Locate the cell with the specified text and output its (x, y) center coordinate. 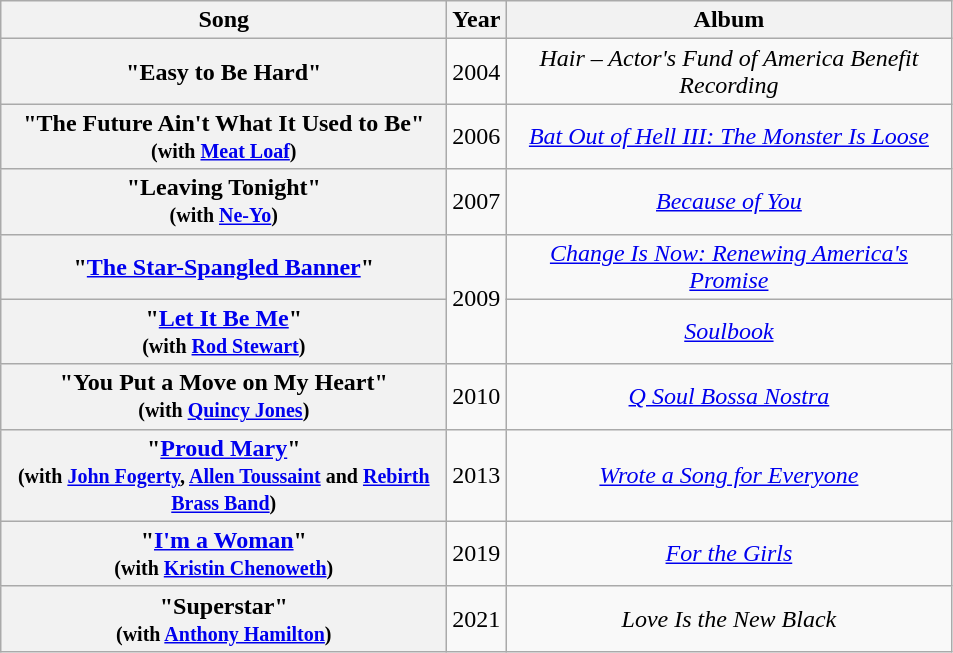
Q Soul Bossa Nostra (729, 396)
Song (224, 20)
2019 (476, 554)
"Easy to Be Hard" (224, 72)
Year (476, 20)
Wrote a Song for Everyone (729, 475)
2007 (476, 202)
"Let It Be Me"(with Rod Stewart) (224, 332)
"Leaving Tonight"(with Ne-Yo) (224, 202)
Album (729, 20)
Love Is the New Black (729, 618)
2004 (476, 72)
Change Is Now: Renewing America's Promise (729, 266)
Because of You (729, 202)
"Proud Mary"(with John Fogerty, Allen Toussaint and Rebirth Brass Band) (224, 475)
"I'm a Woman"(with Kristin Chenoweth) (224, 554)
2021 (476, 618)
2010 (476, 396)
"You Put a Move on My Heart"(with Quincy Jones) (224, 396)
2006 (476, 136)
"Superstar"(with Anthony Hamilton) (224, 618)
Soulbook (729, 332)
2013 (476, 475)
Bat Out of Hell III: The Monster Is Loose (729, 136)
For the Girls (729, 554)
"The Future Ain't What It Used to Be"(with Meat Loaf) (224, 136)
"The Star-Spangled Banner" (224, 266)
Hair – Actor's Fund of America Benefit Recording (729, 72)
2009 (476, 299)
